Identify which cell holds the provided text, then report its [X, Y] central coordinate. 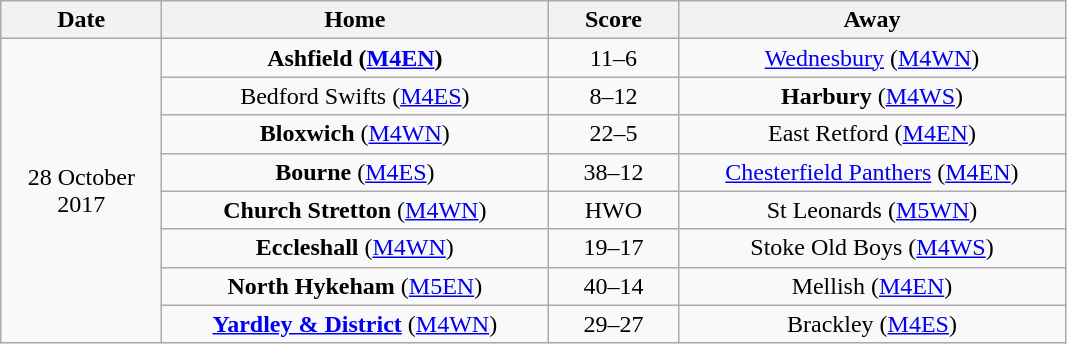
Bedford Swifts (M4ES) [355, 96]
Away [872, 20]
Church Stretton (M4WN) [355, 210]
28 October 2017 [82, 191]
Chesterfield Panthers (M4EN) [872, 172]
Date [82, 20]
11–6 [614, 58]
Yardley & District (M4WN) [355, 324]
Score [614, 20]
Eccleshall (M4WN) [355, 248]
29–27 [614, 324]
Bourne (M4ES) [355, 172]
19–17 [614, 248]
HWO [614, 210]
Wednesbury (M4WN) [872, 58]
Home [355, 20]
St Leonards (M5WN) [872, 210]
North Hykeham (M5EN) [355, 286]
8–12 [614, 96]
Stoke Old Boys (M4WS) [872, 248]
East Retford (M4EN) [872, 134]
Brackley (M4ES) [872, 324]
22–5 [614, 134]
38–12 [614, 172]
40–14 [614, 286]
Harbury (M4WS) [872, 96]
Bloxwich (M4WN) [355, 134]
Mellish (M4EN) [872, 286]
Ashfield (M4EN) [355, 58]
